Capture the cell that displays the provided text and extract its (X, Y) central coordinate. 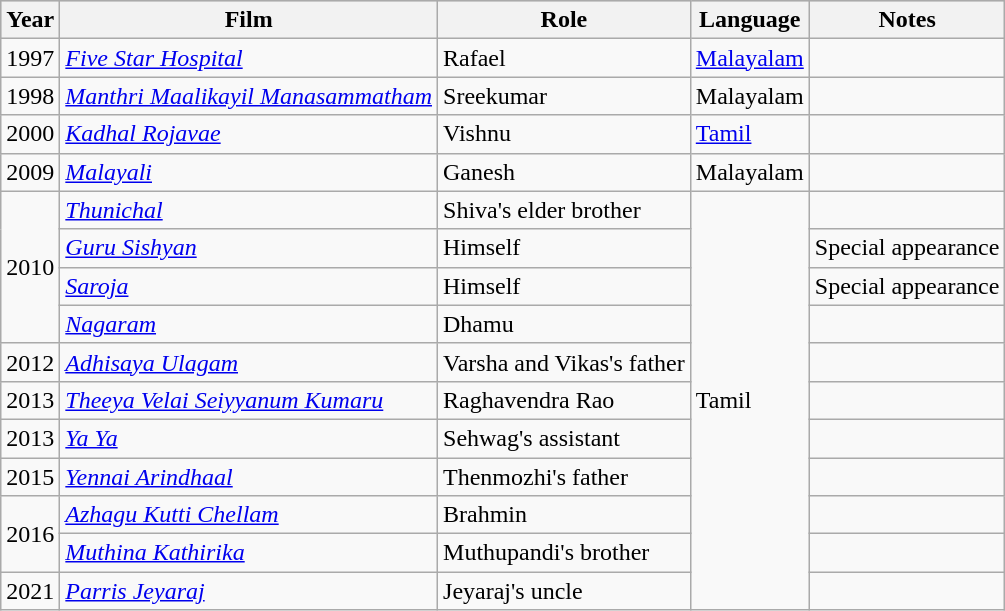
Saroja (249, 286)
2012 (30, 362)
Notes (907, 20)
Ya Ya (249, 438)
Kadhal Rojavae (249, 134)
Muthina Kathirika (249, 553)
2000 (30, 134)
Raghavendra Rao (564, 400)
Vishnu (564, 134)
Sreekumar (564, 96)
Jeyaraj's uncle (564, 591)
Muthupandi's brother (564, 553)
Brahmin (564, 515)
Azhagu Kutti Chellam (249, 515)
Role (564, 20)
Ganesh (564, 172)
Language (750, 20)
Film (249, 20)
1998 (30, 96)
Rafael (564, 58)
Dhamu (564, 324)
2010 (30, 267)
Guru Sishyan (249, 248)
2015 (30, 477)
Varsha and Vikas's father (564, 362)
2009 (30, 172)
Parris Jeyaraj (249, 591)
Thenmozhi's father (564, 477)
Adhisaya Ulagam (249, 362)
Shiva's elder brother (564, 210)
Five Star Hospital (249, 58)
Year (30, 20)
Malayali (249, 172)
2021 (30, 591)
1997 (30, 58)
Manthri Maalikayil Manasammatham (249, 96)
Sehwag's assistant (564, 438)
Yennai Arindhaal (249, 477)
Theeya Velai Seiyyanum Kumaru (249, 400)
Nagaram (249, 324)
Thunichal (249, 210)
2016 (30, 534)
